Identify which cell holds the provided text, then report its (x, y) central coordinate. 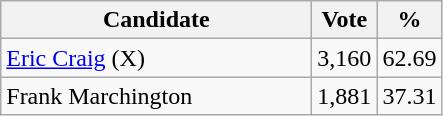
Vote (344, 20)
1,881 (344, 96)
62.69 (410, 58)
Frank Marchington (156, 96)
Eric Craig (X) (156, 58)
3,160 (344, 58)
37.31 (410, 96)
Candidate (156, 20)
% (410, 20)
